Return (X, Y) of the center of cell containing provided text 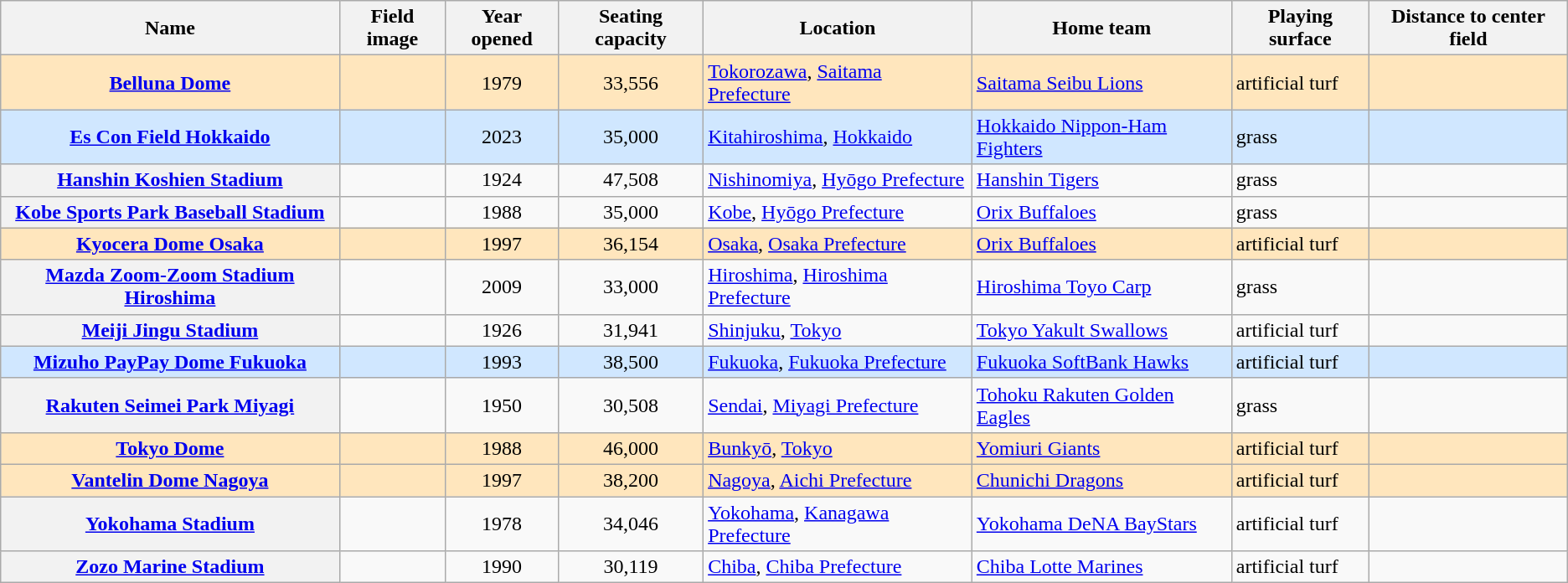
Hokkaido Nippon-Ham Fighters (1101, 137)
Mizuho PayPay Dome Fukuoka (170, 362)
Chiba Lotte Marines (1101, 567)
Meiji Jingu Stadium (170, 330)
Nagoya, Aichi Prefecture (838, 480)
1950 (503, 405)
33,556 (630, 82)
Name (170, 28)
1926 (503, 330)
Tokorozawa, Saitama Prefecture (838, 82)
Yokohama DeNA BayStars (1101, 523)
30,508 (630, 405)
Hanshin Tigers (1101, 180)
Yomiuri Giants (1101, 448)
34,046 (630, 523)
31,941 (630, 330)
Hiroshima Toyo Carp (1101, 286)
Saitama Seibu Lions (1101, 82)
Yokohama Stadium (170, 523)
Rakuten Seimei Park Miyagi (170, 405)
1924 (503, 180)
Kobe, Hyōgo Prefecture (838, 212)
Chunichi Dragons (1101, 480)
Osaka, Osaka Prefecture (838, 244)
38,200 (630, 480)
30,119 (630, 567)
2023 (503, 137)
Location (838, 28)
Seating capacity (630, 28)
Fukuoka, Fukuoka Prefecture (838, 362)
Home team (1101, 28)
Kitahiroshima, Hokkaido (838, 137)
36,154 (630, 244)
38,500 (630, 362)
Chiba, Chiba Prefecture (838, 567)
Fukuoka SoftBank Hawks (1101, 362)
1978 (503, 523)
Sendai, Miyagi Prefecture (838, 405)
Tokyo Yakult Swallows (1101, 330)
Belluna Dome (170, 82)
Tokyo Dome (170, 448)
Kyocera Dome Osaka (170, 244)
Field image (392, 28)
1990 (503, 567)
Distance to center field (1467, 28)
47,508 (630, 180)
Hiroshima, Hiroshima Prefecture (838, 286)
Shinjuku, Tokyo (838, 330)
Es Con Field Hokkaido (170, 137)
Tohoku Rakuten Golden Eagles (1101, 405)
1979 (503, 82)
2009 (503, 286)
Mazda Zoom-Zoom Stadium Hiroshima (170, 286)
Kobe Sports Park Baseball Stadium (170, 212)
Hanshin Koshien Stadium (170, 180)
33,000 (630, 286)
1993 (503, 362)
Playing surface (1300, 28)
Nishinomiya, Hyōgo Prefecture (838, 180)
Zozo Marine Stadium (170, 567)
46,000 (630, 448)
Bunkyō, Tokyo (838, 448)
Year opened (503, 28)
Yokohama, Kanagawa Prefecture (838, 523)
Vantelin Dome Nagoya (170, 480)
